For the text-containing cell, return its midpoint in (X, Y) coordinate format. 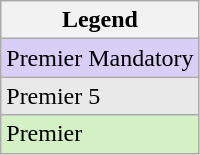
Premier 5 (100, 96)
Premier Mandatory (100, 58)
Premier (100, 134)
Legend (100, 20)
